For the text-containing cell, return its midpoint in [x, y] coordinate format. 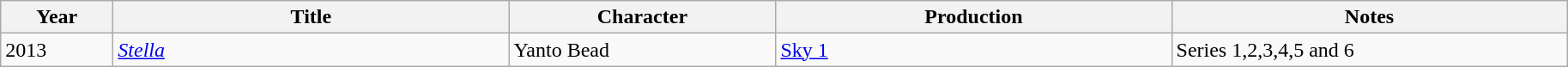
Series 1,2,3,4,5 and 6 [1370, 50]
Stella [311, 50]
Yanto Bead [642, 50]
Sky 1 [973, 50]
Notes [1370, 17]
Year [57, 17]
Character [642, 17]
2013 [57, 50]
Production [973, 17]
Title [311, 17]
